Provide the (X, Y) coordinate of the cell's center where the given text is located.  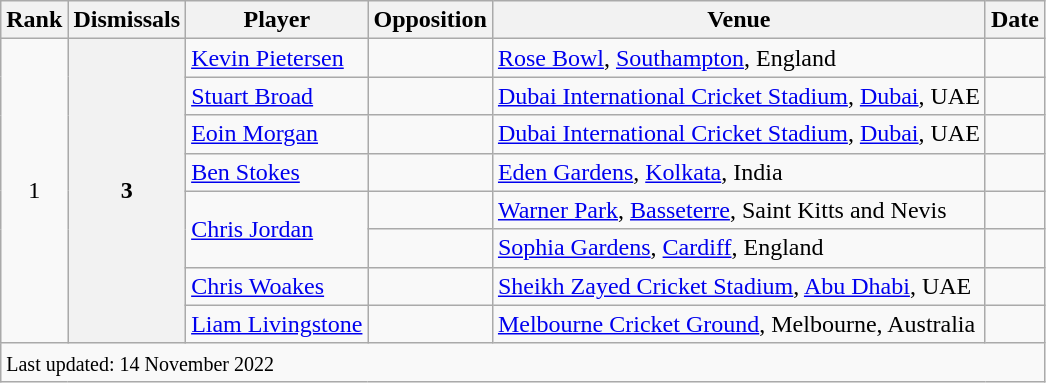
Rose Bowl, Southampton, England (738, 58)
Venue (738, 20)
Kevin Pietersen (277, 58)
Sophia Gardens, Cardiff, England (738, 248)
1 (34, 191)
Date (1014, 20)
Eoin Morgan (277, 134)
Rank (34, 20)
Chris Jordan (277, 229)
Sheikh Zayed Cricket Stadium, Abu Dhabi, UAE (738, 286)
Eden Gardens, Kolkata, India (738, 172)
Ben Stokes (277, 172)
3 (127, 191)
Warner Park, Basseterre, Saint Kitts and Nevis (738, 210)
Melbourne Cricket Ground, Melbourne, Australia (738, 324)
Last updated: 14 November 2022 (523, 362)
Liam Livingstone (277, 324)
Chris Woakes (277, 286)
Dismissals (127, 20)
Stuart Broad (277, 96)
Opposition (430, 20)
Player (277, 20)
